Determine the [X, Y] coordinate at the center of the cell enclosing the given text.  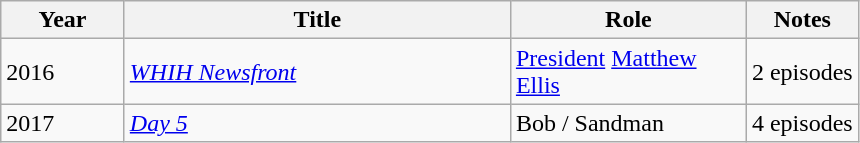
2 episodes [802, 72]
WHIH Newsfront [317, 72]
Role [628, 20]
2017 [63, 123]
Day 5 [317, 123]
2016 [63, 72]
Title [317, 20]
Notes [802, 20]
Bob / Sandman [628, 123]
President Matthew Ellis [628, 72]
Year [63, 20]
4 episodes [802, 123]
